Return the (x, y) coordinate for the center point of the cell that contains the specified text.  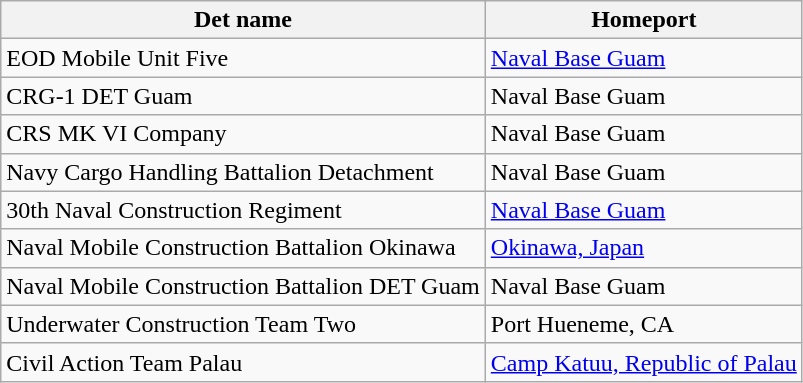
Port Hueneme, CA (644, 324)
Naval Mobile Construction Battalion Okinawa (244, 248)
Navy Cargo Handling Battalion Detachment (244, 172)
Civil Action Team Palau (244, 362)
Det name (244, 20)
Camp Katuu, Republic of Palau (644, 362)
Naval Mobile Construction Battalion DET Guam (244, 286)
Okinawa, Japan (644, 248)
Underwater Construction Team Two (244, 324)
30th Naval Construction Regiment (244, 210)
Homeport (644, 20)
EOD Mobile Unit Five (244, 58)
CRG-1 DET Guam (244, 96)
CRS MK VI Company (244, 134)
